Pinpoint the cell where the given text exists, returning its (X, Y) midpoint coordinate. 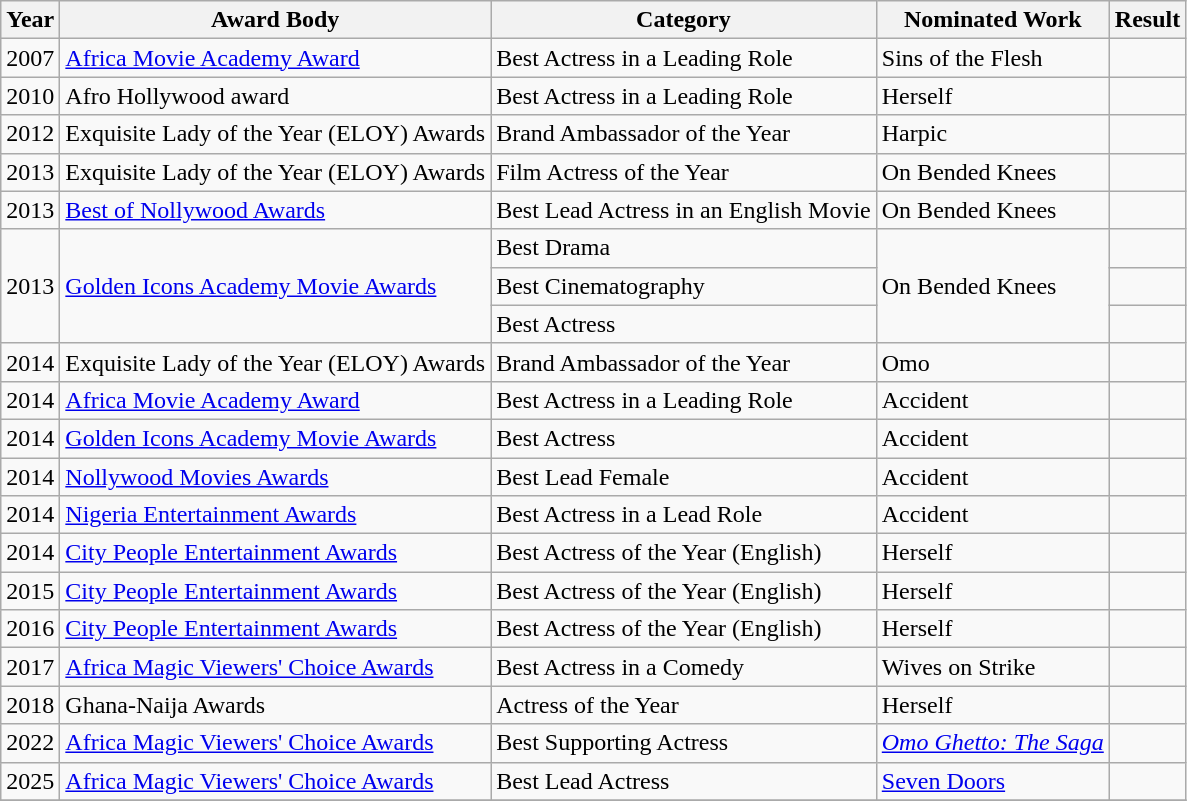
Best Actress in a Lead Role (684, 515)
Best Cinematography (684, 286)
2017 (30, 667)
2025 (30, 781)
Nigeria Entertainment Awards (276, 515)
2022 (30, 743)
2012 (30, 134)
Best Lead Actress (684, 781)
Award Body (276, 20)
Best of Nollywood Awards (276, 210)
2010 (30, 96)
Actress of the Year (684, 705)
Omo Ghetto: The Saga (992, 743)
Category (684, 20)
Best Supporting Actress (684, 743)
Year (30, 20)
2016 (30, 629)
2007 (30, 58)
2018 (30, 705)
Omo (992, 362)
Harpic (992, 134)
Film Actress of the Year (684, 172)
Nominated Work (992, 20)
Best Lead Female (684, 477)
Afro Hollywood award (276, 96)
Result (1147, 20)
Best Drama (684, 248)
Ghana-Naija Awards (276, 705)
2015 (30, 591)
Wives on Strike (992, 667)
Best Lead Actress in an English Movie (684, 210)
Best Actress in a Comedy (684, 667)
Sins of the Flesh (992, 58)
Nollywood Movies Awards (276, 477)
Seven Doors (992, 781)
